Find where the given text appears and provide that cell's center as (X, Y) coordinate. 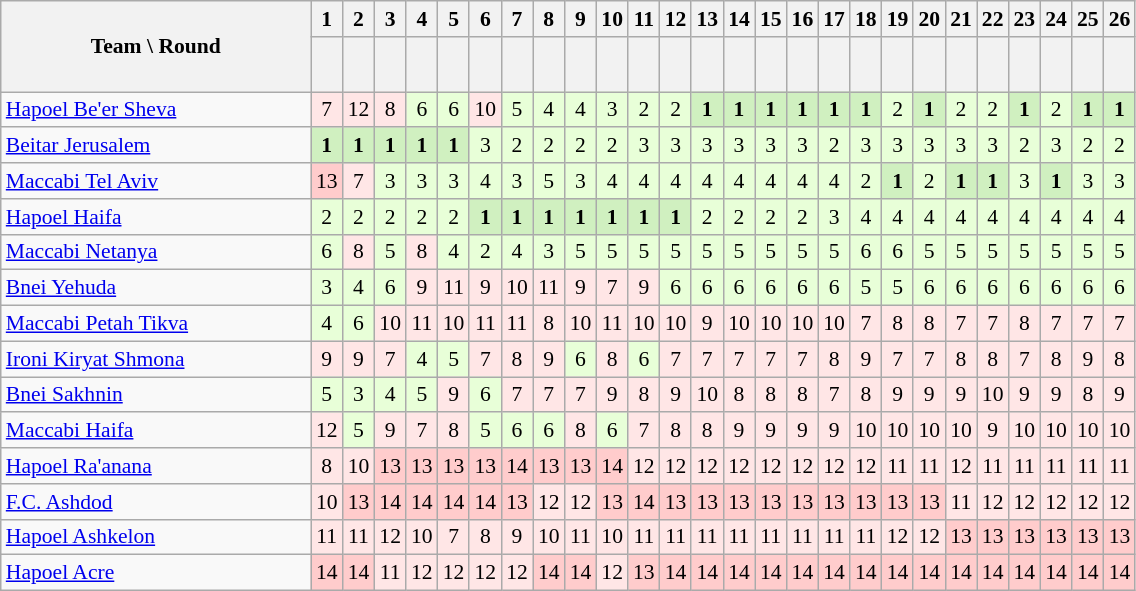
Hapoel Ashkelon (156, 537)
Ironi Kiryat Shmona (156, 359)
F.C. Ashdod (156, 502)
22 (993, 19)
Maccabi Netanya (156, 252)
Maccabi Petah Tikva (156, 324)
Beitar Jerusalem (156, 146)
26 (1120, 19)
17 (834, 19)
25 (1088, 19)
18 (866, 19)
15 (771, 19)
Team \ Round (156, 46)
Bnei Sakhnin (156, 395)
Maccabi Haifa (156, 431)
Bnei Yehuda (156, 288)
16 (803, 19)
Maccabi Tel Aviv (156, 181)
19 (898, 19)
Hapoel Be'er Sheva (156, 110)
23 (1025, 19)
Hapoel Haifa (156, 217)
21 (961, 19)
24 (1056, 19)
Hapoel Ra'anana (156, 466)
Hapoel Acre (156, 573)
20 (929, 19)
